From the cell containing the given text, extract its center point as [X, Y] coordinate. 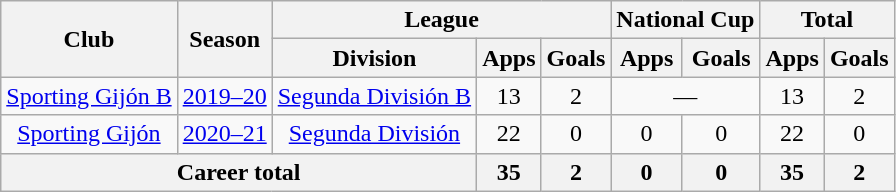
2019–20 [224, 96]
Division [374, 58]
National Cup [686, 20]
Club [89, 39]
2020–21 [224, 134]
Season [224, 39]
League [442, 20]
Career total [239, 172]
— [686, 96]
Segunda División [374, 134]
Total [827, 20]
Segunda División B [374, 96]
Sporting Gijón [89, 134]
Sporting Gijón B [89, 96]
